Output the [X, Y] coordinate of the center of the cell containing the given text.  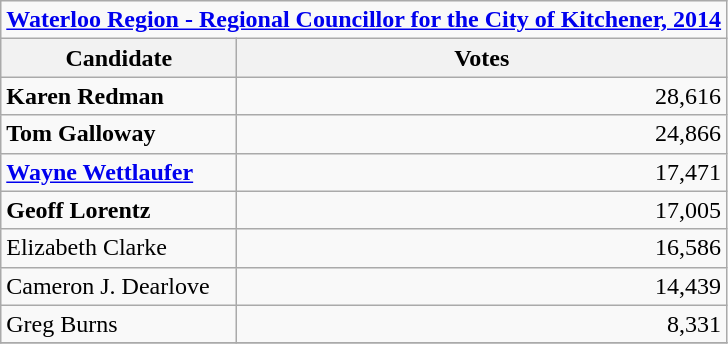
17,471 [482, 172]
24,866 [482, 134]
8,331 [482, 324]
Greg Burns [119, 324]
16,586 [482, 248]
Geoff Lorentz [119, 210]
Candidate [119, 58]
28,616 [482, 96]
Wayne Wettlaufer [119, 172]
Votes [482, 58]
Tom Galloway [119, 134]
Elizabeth Clarke [119, 248]
17,005 [482, 210]
Waterloo Region - Regional Councillor for the City of Kitchener, 2014 [364, 20]
Cameron J. Dearlove [119, 286]
Karen Redman [119, 96]
14,439 [482, 286]
